Find where the given text appears and provide that cell's center as (x, y) coordinate. 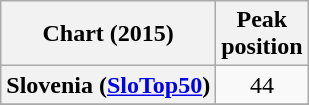
44 (262, 85)
Peakposition (262, 34)
Chart (2015) (108, 34)
Slovenia (SloTop50) (108, 85)
